Search for the cell housing the specified text and yield its [X, Y] center coordinate. 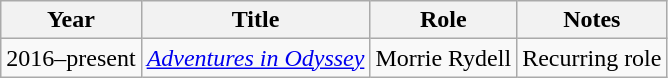
Year [71, 20]
Title [256, 20]
Role [444, 20]
Morrie Rydell [444, 58]
Adventures in Odyssey [256, 58]
2016–present [71, 58]
Recurring role [592, 58]
Notes [592, 20]
